Return [x, y] of the center of cell containing provided text 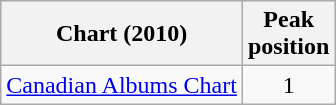
Canadian Albums Chart [122, 85]
1 [288, 85]
Peakposition [288, 34]
Chart (2010) [122, 34]
